Capture the cell that displays the provided text and extract its [x, y] central coordinate. 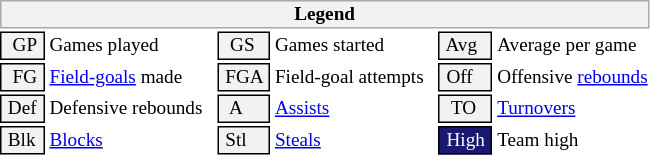
TO [466, 108]
Games played [131, 46]
Field-goal attempts [354, 77]
Def [22, 108]
Field-goals made [131, 77]
Off [466, 77]
A [244, 108]
Average per game [573, 46]
Stl [244, 140]
Games started [354, 46]
Team high [573, 140]
GP [22, 46]
Blocks [131, 140]
Blk [22, 140]
Legend [324, 14]
Defensive rebounds [131, 108]
High [466, 140]
FG [22, 77]
FGA [244, 77]
Assists [354, 108]
Avg [466, 46]
Steals [354, 140]
Offensive rebounds [573, 77]
GS [244, 46]
Turnovers [573, 108]
